Determine the (x, y) coordinate at the center of the cell enclosing the given text.  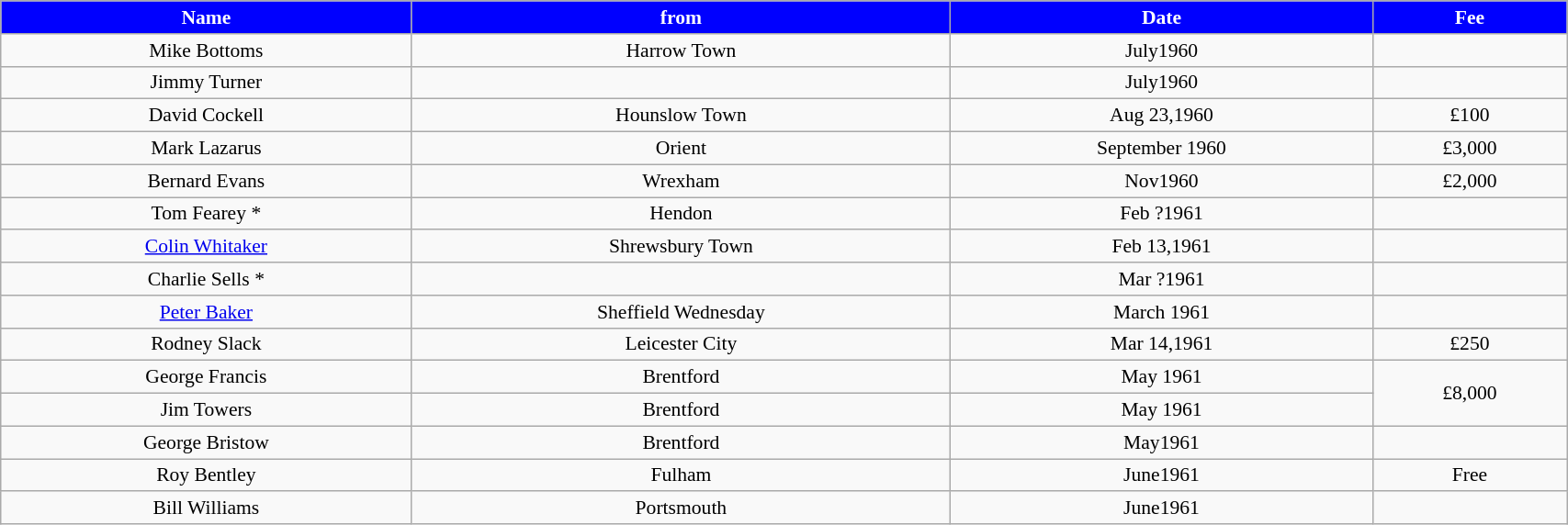
Mar 14,1961 (1161, 344)
Mike Bottoms (206, 50)
Feb ?1961 (1161, 214)
Hounslow Town (682, 116)
Rodney Slack (206, 344)
Mark Lazarus (206, 149)
£100 (1470, 116)
£2,000 (1470, 181)
Sheffield Wednesday (682, 312)
Shrewsbury Town (682, 247)
Harrow Town (682, 50)
Leicester City (682, 344)
Bill Williams (206, 508)
Aug 23,1960 (1161, 116)
Fee (1470, 17)
George Bristow (206, 442)
Portsmouth (682, 508)
Tom Fearey * (206, 214)
Mar ?1961 (1161, 279)
Peter Baker (206, 312)
Fulham (682, 475)
May1961 (1161, 442)
Jim Towers (206, 410)
George Francis (206, 377)
September 1960 (1161, 149)
£8,000 (1470, 393)
Colin Whitaker (206, 247)
Feb 13,1961 (1161, 247)
Roy Bentley (206, 475)
£3,000 (1470, 149)
Nov1960 (1161, 181)
Bernard Evans (206, 181)
Jimmy Turner (206, 83)
Name (206, 17)
Charlie Sells * (206, 279)
Free (1470, 475)
Wrexham (682, 181)
Orient (682, 149)
March 1961 (1161, 312)
Hendon (682, 214)
David Cockell (206, 116)
from (682, 17)
£250 (1470, 344)
Date (1161, 17)
